From the cell containing the given text, extract its center point as [X, Y] coordinate. 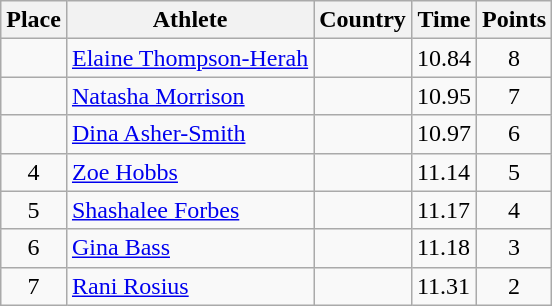
Dina Asher-Smith [190, 134]
Shashalee Forbes [190, 210]
Natasha Morrison [190, 96]
11.31 [444, 286]
Country [363, 20]
10.97 [444, 134]
Place [34, 20]
3 [514, 248]
Points [514, 20]
Gina Bass [190, 248]
Rani Rosius [190, 286]
8 [514, 58]
Zoe Hobbs [190, 172]
2 [514, 286]
11.17 [444, 210]
10.95 [444, 96]
11.14 [444, 172]
Athlete [190, 20]
Elaine Thompson-Herah [190, 58]
11.18 [444, 248]
Time [444, 20]
10.84 [444, 58]
